Scan for the cell matching the given text and deliver its [X, Y] coordinate at center. 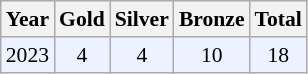
Year [28, 19]
Silver [142, 19]
Gold [82, 19]
Total [278, 19]
Bronze [212, 19]
10 [212, 55]
18 [278, 55]
2023 [28, 55]
